Output the [x, y] coordinate of the center of the cell containing the given text.  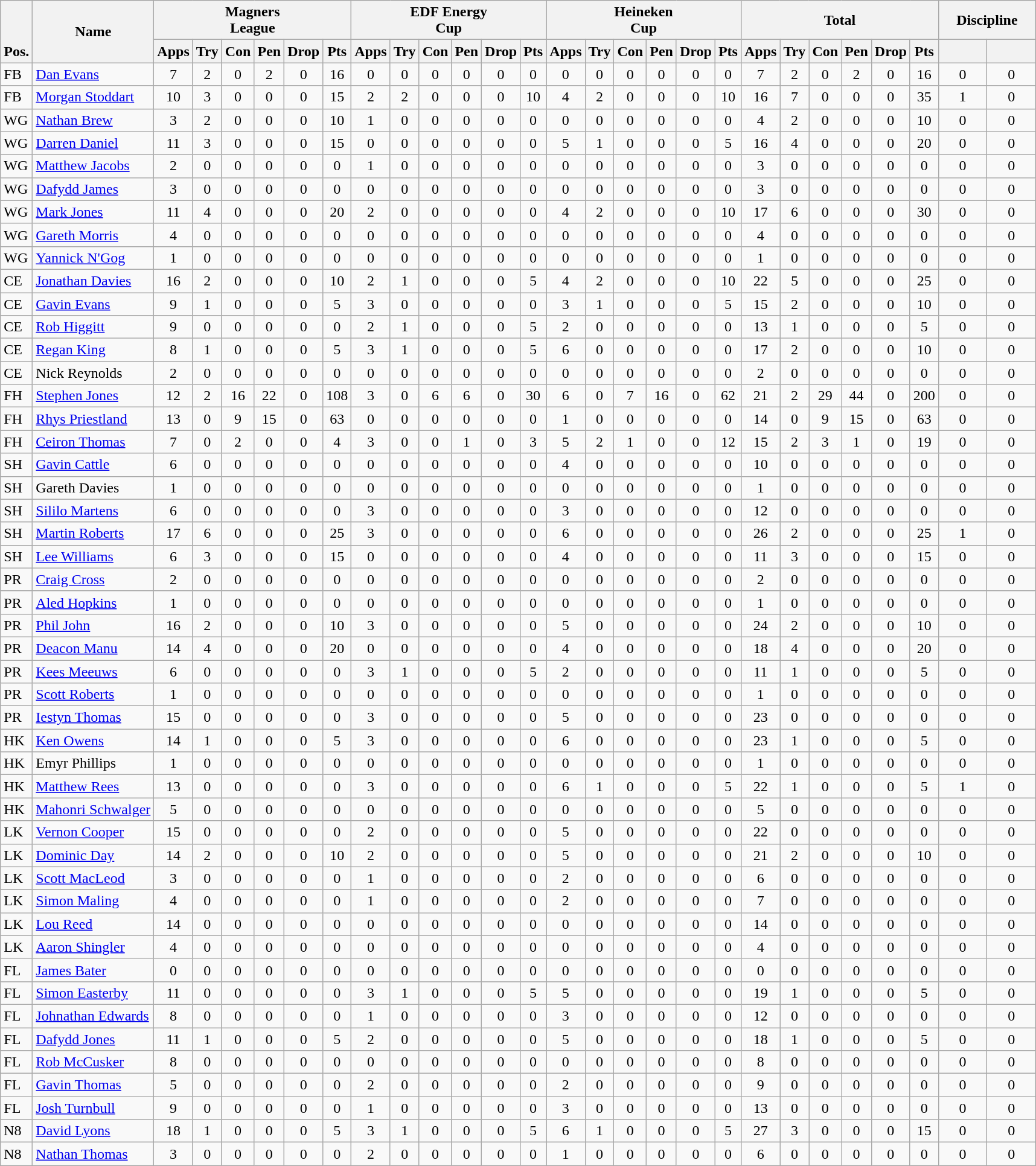
26 [760, 534]
Simon Maling [93, 901]
MagnersLeague [252, 21]
200 [924, 396]
Jonathan Davies [93, 281]
Iestyn Thomas [93, 718]
29 [825, 396]
24 [760, 625]
Mark Jones [93, 212]
Yannick N'Gog [93, 258]
Kees Meeuws [93, 672]
Total [839, 21]
Phil John [93, 625]
Gareth Davies [93, 488]
Gavin Thomas [93, 1085]
Josh Turnbull [93, 1108]
108 [337, 396]
Regan King [93, 350]
Gareth Morris [93, 235]
Gavin Evans [93, 304]
Martin Roberts [93, 534]
Rob McCusker [93, 1062]
Aled Hopkins [93, 602]
Dan Evans [93, 74]
Dafydd James [93, 189]
Ceiron Thomas [93, 442]
HeinekenCup [644, 21]
Simon Easterby [93, 993]
Matthew Rees [93, 786]
Gavin Cattle [93, 465]
27 [760, 1131]
Vernon Cooper [93, 832]
Lee Williams [93, 556]
Aaron Shingler [93, 947]
Dafydd Jones [93, 1039]
EDF EnergyCup [449, 21]
Scott MacLeod [93, 878]
35 [924, 97]
Nick Reynolds [93, 373]
David Lyons [93, 1131]
Matthew Jacobs [93, 166]
Rob Higgitt [93, 327]
Ken Owens [93, 741]
Mahonri Schwalger [93, 809]
Nathan Thomas [93, 1154]
Sililo Martens [93, 511]
Nathan Brew [93, 120]
James Bater [93, 970]
Rhys Priestland [93, 419]
Dominic Day [93, 855]
Johnathan Edwards [93, 1016]
62 [728, 396]
Discipline [986, 21]
Name [93, 31]
Scott Roberts [93, 695]
Morgan Stoddart [93, 97]
Darren Daniel [93, 143]
44 [857, 396]
Lou Reed [93, 924]
Pos. [17, 31]
Craig Cross [93, 579]
Emyr Phillips [93, 763]
Deacon Manu [93, 648]
Stephen Jones [93, 396]
